Locate the cell with the specified text and output its (x, y) center coordinate. 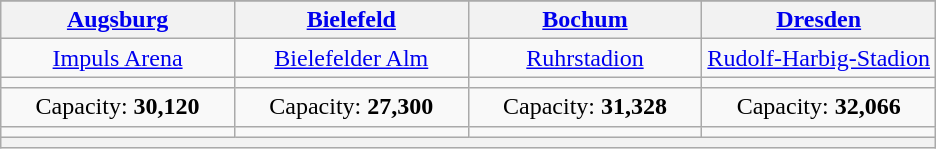
Dresden (819, 20)
Rudolf-Harbig-Stadion (819, 58)
Bielefelder Alm (351, 58)
Capacity: 32,066 (819, 107)
Bochum (585, 20)
Impuls Arena (118, 58)
Augsburg (118, 20)
Bielefeld (351, 20)
Ruhrstadion (585, 58)
Capacity: 30,120 (118, 107)
Capacity: 31,328 (585, 107)
Capacity: 27,300 (351, 107)
